Detect which cell encompasses the target text, then output its (X, Y) center coordinate. 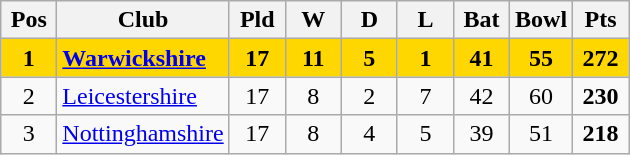
7 (425, 96)
L (425, 20)
230 (601, 96)
Warwickshire (143, 58)
Nottinghamshire (143, 134)
Pts (601, 20)
Pos (29, 20)
Pld (257, 20)
42 (481, 96)
Bat (481, 20)
4 (369, 134)
D (369, 20)
218 (601, 134)
51 (542, 134)
60 (542, 96)
Leicestershire (143, 96)
Bowl (542, 20)
Club (143, 20)
W (313, 20)
272 (601, 58)
55 (542, 58)
11 (313, 58)
3 (29, 134)
41 (481, 58)
39 (481, 134)
